Provide the [X, Y] coordinate of the cell's center where the given text is located.  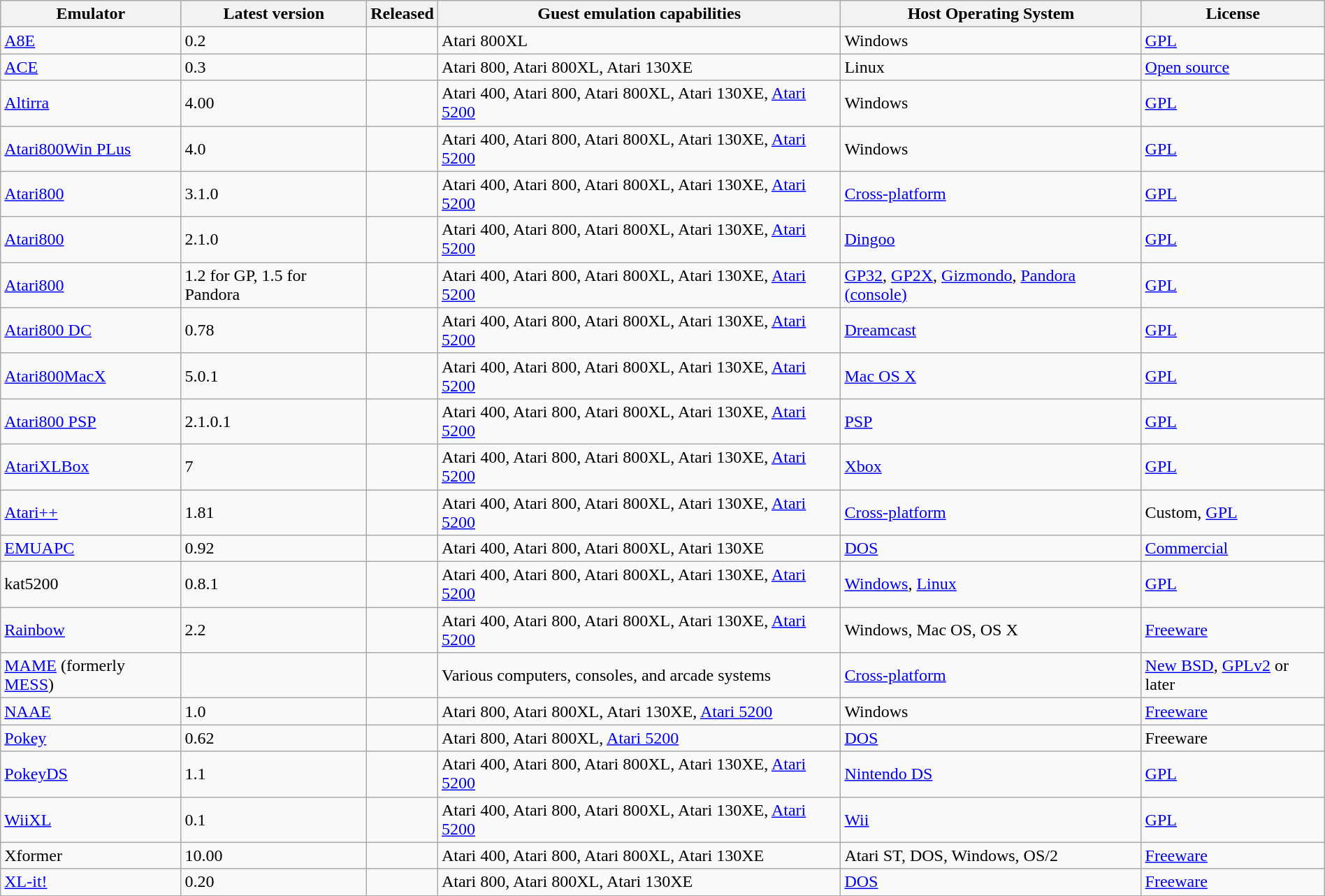
0.62 [274, 738]
Xformer [91, 855]
10.00 [274, 855]
Atari800 DC [91, 330]
A8E [91, 41]
0.1 [274, 819]
Commercial [1233, 549]
Windows, Mac OS, OS X [991, 630]
Released [403, 14]
AtariXLBox [91, 467]
Altirra [91, 103]
Atari800Win PLus [91, 148]
Atari 800, Atari 800XL, Atari 130XE, Atari 5200 [639, 711]
Wii [991, 819]
License [1233, 14]
0.3 [274, 67]
Open source [1233, 67]
Dreamcast [991, 330]
Windows, Linux [991, 584]
0.92 [274, 549]
Xbox [991, 467]
Emulator [91, 14]
Rainbow [91, 630]
XL-it! [91, 882]
ACE [91, 67]
2.2 [274, 630]
EMUAPC [91, 549]
1.0 [274, 711]
PSP [991, 421]
3.1.0 [274, 194]
4.0 [274, 148]
7 [274, 467]
5.0.1 [274, 376]
Atari++ [91, 512]
NAAE [91, 711]
WiiXL [91, 819]
Custom, GPL [1233, 512]
Host Operating System [991, 14]
PokeyDS [91, 774]
2.1.0 [274, 239]
MAME (formerly MESS) [91, 675]
Nintendo DS [991, 774]
Linux [991, 67]
0.78 [274, 330]
1.2 for GP, 1.5 for Pandora [274, 285]
1.1 [274, 774]
Atari 800, Atari 800XL, Atari 5200 [639, 738]
1.81 [274, 512]
GP32, GP2X, Gizmondo, Pandora (console) [991, 285]
kat5200 [91, 584]
0.2 [274, 41]
Guest emulation capabilities [639, 14]
4.00 [274, 103]
Atari 800XL [639, 41]
2.1.0.1 [274, 421]
Mac OS X [991, 376]
Atari ST, DOS, Windows, OS/2 [991, 855]
Various computers, consoles, and arcade systems [639, 675]
0.8.1 [274, 584]
Atari800 PSP [91, 421]
Pokey [91, 738]
Dingoo [991, 239]
Latest version [274, 14]
Atari800MacX [91, 376]
New BSD, GPLv2 or later [1233, 675]
0.20 [274, 882]
